Provide the (x, y) coordinate of the cell's center where the given text is located.  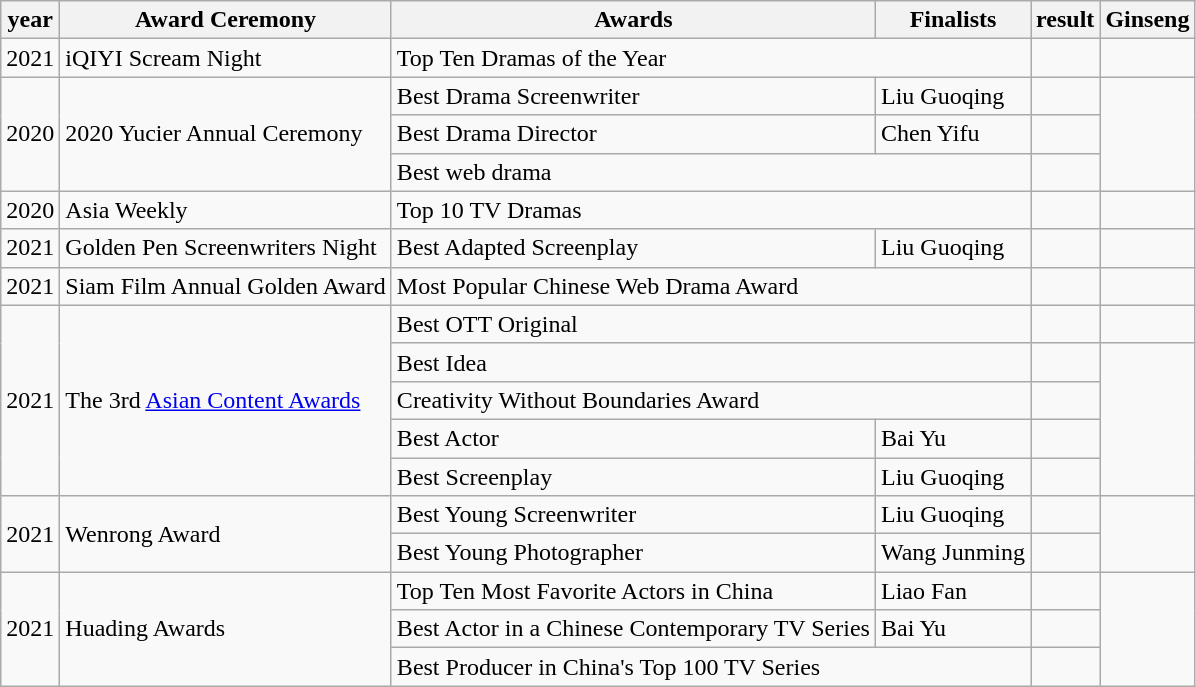
2020 Yucier Annual Ceremony (226, 134)
Liao Fan (952, 591)
Best Young Screenwriter (633, 515)
Ginseng (1148, 20)
Best Screenplay (633, 477)
Finalists (952, 20)
result (1066, 20)
Wenrong Award (226, 534)
Best Drama Director (633, 134)
Top Ten Most Favorite Actors in China (633, 591)
Awards (633, 20)
Best web drama (710, 172)
Best Drama Screenwriter (633, 96)
The 3rd Asian Content Awards (226, 400)
Siam Film Annual Golden Award (226, 286)
Creativity Without Boundaries Award (710, 400)
Best Producer in China's Top 100 TV Series (710, 667)
Best Idea (710, 362)
Chen Yifu (952, 134)
Top 10 TV Dramas (710, 210)
Most Popular Chinese Web Drama Award (710, 286)
Award Ceremony (226, 20)
Best Young Photographer (633, 553)
Golden Pen Screenwriters Night (226, 248)
Asia Weekly (226, 210)
Wang Junming (952, 553)
Huading Awards (226, 629)
Best OTT Original (710, 324)
year (30, 20)
Best Adapted Screenplay (633, 248)
Best Actor (633, 438)
Top Ten Dramas of the Year (710, 58)
iQIYI Scream Night (226, 58)
Best Actor in a Chinese Contemporary TV Series (633, 629)
